Return [x, y] of the center of cell containing provided text 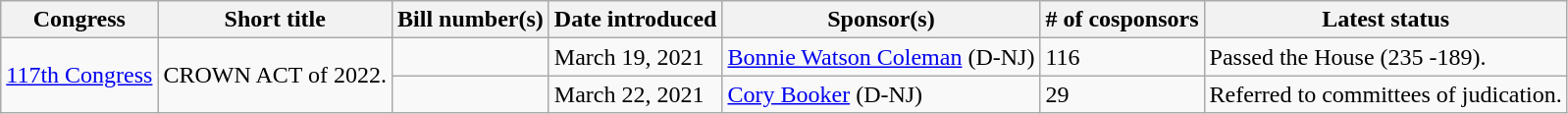
March 19, 2021 [636, 57]
CROWN ACT of 2022. [275, 76]
# of cosponsors [1123, 20]
Short title [275, 20]
Bonnie Watson Coleman (D-NJ) [881, 57]
29 [1123, 94]
116 [1123, 57]
Bill number(s) [471, 20]
117th Congress [79, 76]
Congress [79, 20]
Cory Booker (D-NJ) [881, 94]
Date introduced [636, 20]
Referred to committees of judication. [1385, 94]
Passed the House (235 -189). [1385, 57]
Sponsor(s) [881, 20]
March 22, 2021 [636, 94]
Latest status [1385, 20]
